From the cell containing the given text, extract its center point as [X, Y] coordinate. 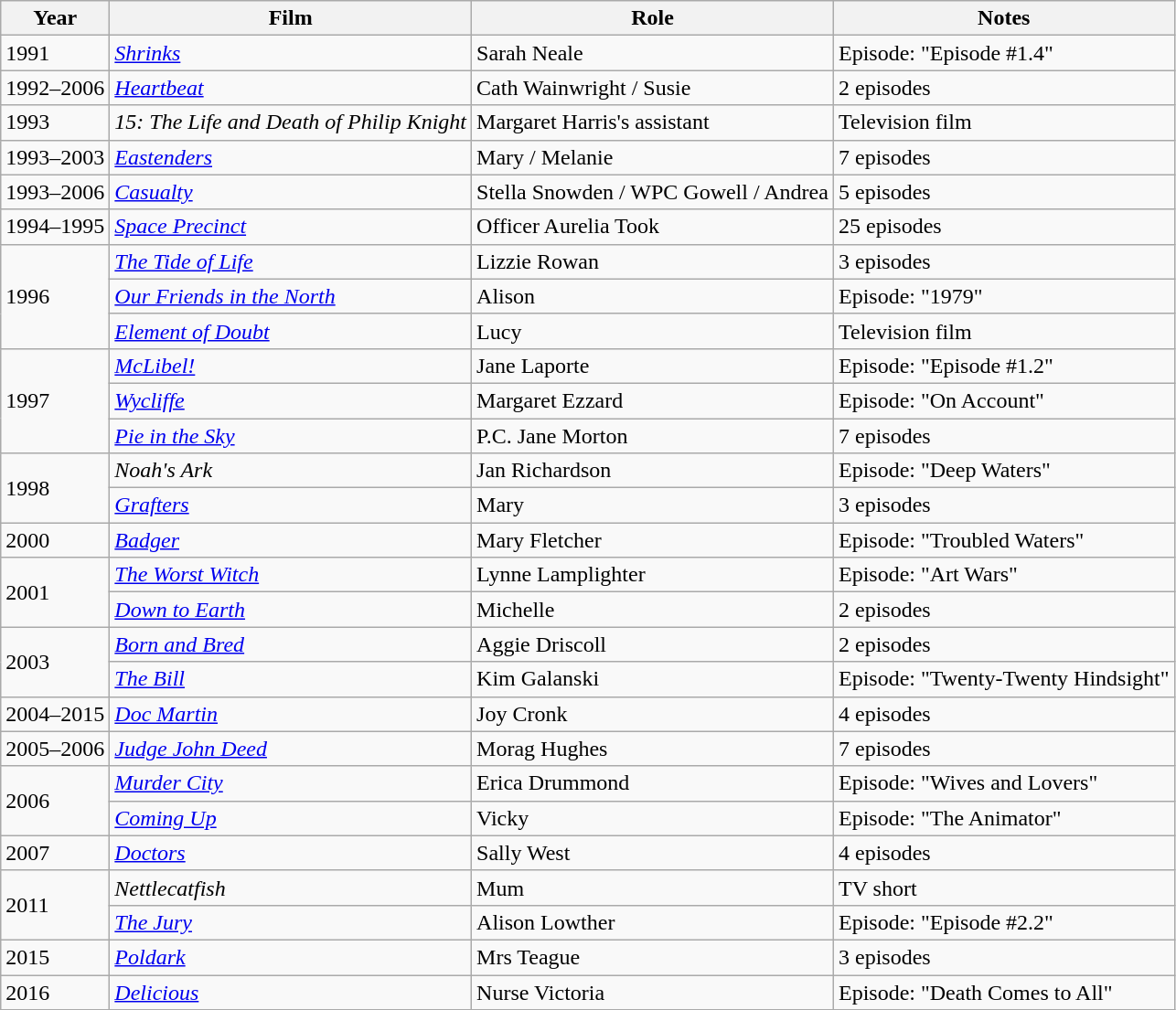
Coming Up [291, 818]
Down to Earth [291, 610]
2001 [55, 592]
The Tide of Life [291, 261]
Eastenders [291, 157]
The Bill [291, 679]
Shrinks [291, 53]
1994–1995 [55, 227]
2007 [55, 853]
Sally West [653, 853]
Alison Lowther [653, 922]
Kim Galanski [653, 679]
Grafters [291, 505]
2005–2006 [55, 749]
2000 [55, 540]
The Worst Witch [291, 575]
Wycliffe [291, 400]
Michelle [653, 610]
Lucy [653, 331]
Episode: "Twenty-Twenty Hindsight" [1004, 679]
1992–2006 [55, 88]
Doc Martin [291, 714]
McLibel! [291, 366]
Alison [653, 296]
Notes [1004, 18]
Episode: "Troubled Waters" [1004, 540]
Role [653, 18]
Casualty [291, 192]
Mary Fletcher [653, 540]
2004–2015 [55, 714]
Murder City [291, 783]
1993–2006 [55, 192]
Jane Laporte [653, 366]
Aggie Driscoll [653, 644]
1998 [55, 488]
Episode: "Wives and Lovers" [1004, 783]
1996 [55, 296]
1993–2003 [55, 157]
2003 [55, 662]
25 episodes [1004, 227]
Episode: "Art Wars" [1004, 575]
Lizzie Rowan [653, 261]
Episode: "Episode #2.2" [1004, 922]
15: The Life and Death of Philip Knight [291, 122]
Judge John Deed [291, 749]
1993 [55, 122]
Element of Doubt [291, 331]
Margaret Ezzard [653, 400]
2016 [55, 992]
Delicious [291, 992]
Heartbeat [291, 88]
Film [291, 18]
Margaret Harris's assistant [653, 122]
5 episodes [1004, 192]
Joy Cronk [653, 714]
Episode: "On Account" [1004, 400]
Nurse Victoria [653, 992]
Mary [653, 505]
Episode: "Episode #1.4" [1004, 53]
Mum [653, 888]
Lynne Lamplighter [653, 575]
Doctors [291, 853]
Mrs Teague [653, 957]
Morag Hughes [653, 749]
Sarah Neale [653, 53]
Nettlecatfish [291, 888]
Episode: "Deep Waters" [1004, 471]
Episode: "The Animator" [1004, 818]
1997 [55, 400]
Episode: "Episode #1.2" [1004, 366]
2015 [55, 957]
Space Precinct [291, 227]
Vicky [653, 818]
The Jury [291, 922]
Our Friends in the North [291, 296]
Officer Aurelia Took [653, 227]
Cath Wainwright / Susie [653, 88]
Poldark [291, 957]
TV short [1004, 888]
2011 [55, 905]
Jan Richardson [653, 471]
Mary / Melanie [653, 157]
Badger [291, 540]
Episode: "1979" [1004, 296]
Born and Bred [291, 644]
2006 [55, 801]
Noah's Ark [291, 471]
Year [55, 18]
1991 [55, 53]
Episode: "Death Comes to All" [1004, 992]
Pie in the Sky [291, 436]
P.C. Jane Morton [653, 436]
Stella Snowden / WPC Gowell / Andrea [653, 192]
Erica Drummond [653, 783]
